Determine the (X, Y) coordinate at the center of the cell enclosing the given text.  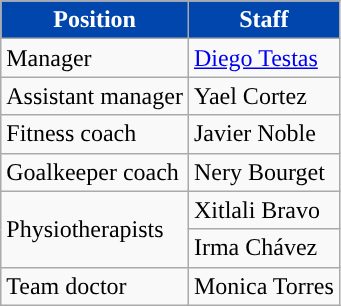
Assistant manager (95, 96)
Team doctor (95, 286)
Goalkeeper coach (95, 172)
Diego Testas (264, 58)
Position (95, 20)
Javier Noble (264, 134)
Manager (95, 58)
Monica Torres (264, 286)
Physiotherapists (95, 229)
Xitlali Bravo (264, 210)
Fitness coach (95, 134)
Nery Bourget (264, 172)
Staff (264, 20)
Irma Chávez (264, 248)
Yael Cortez (264, 96)
